Detect which cell encompasses the target text, then output its [X, Y] center coordinate. 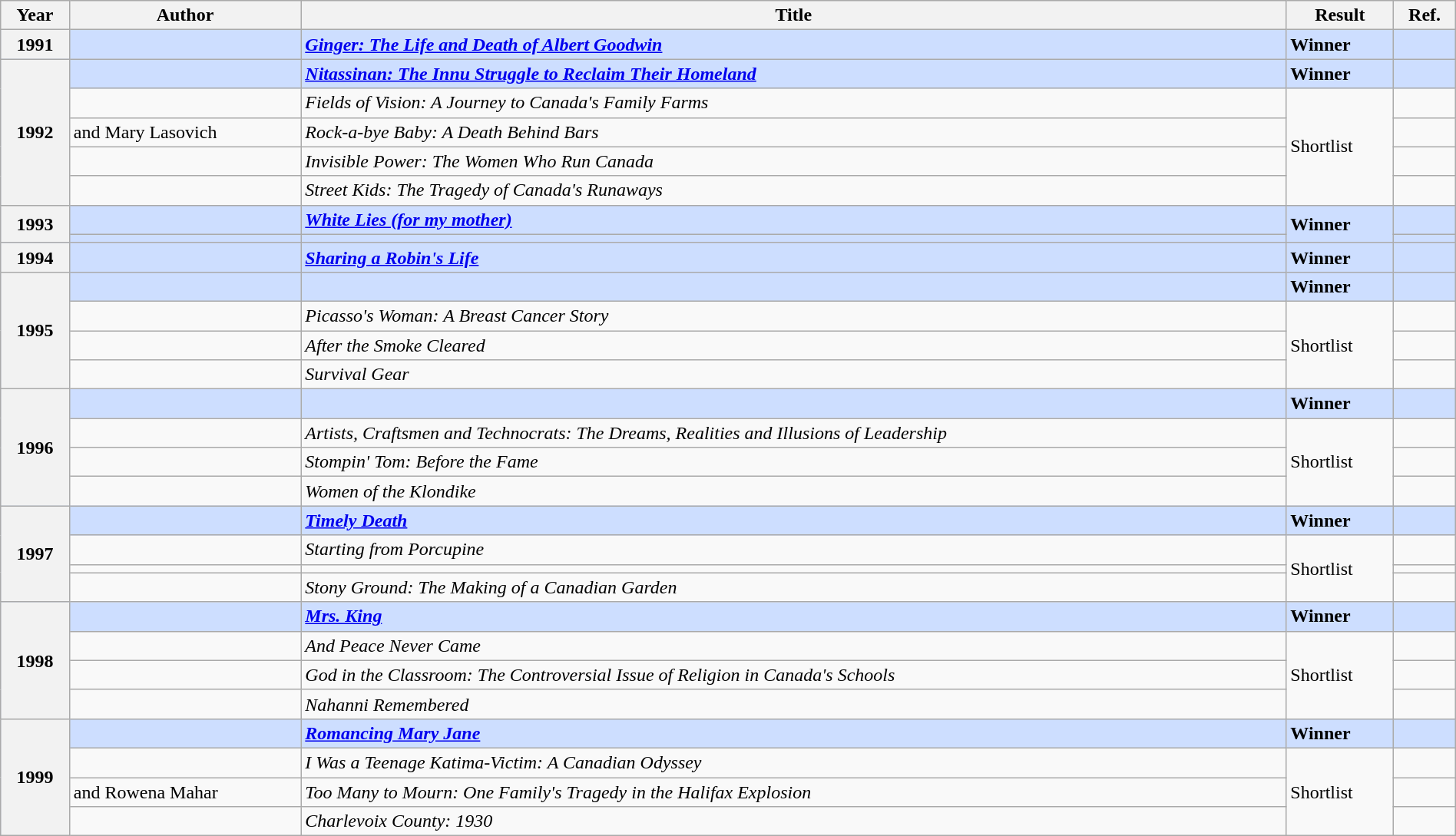
1993 [35, 224]
1991 [35, 45]
Too Many to Mourn: One Family's Tragedy in the Halifax Explosion [794, 791]
Artists, Craftsmen and Technocrats: The Dreams, Realities and Illusions of Leadership [794, 433]
Ginger: The Life and Death of Albert Goodwin [794, 45]
Sharing a Robin's Life [794, 257]
Mrs. King [794, 616]
Fields of Vision: A Journey to Canada's Family Farms [794, 103]
1997 [35, 554]
Romancing Mary Jane [794, 733]
I Was a Teenage Katima-Victim: A Canadian Odyssey [794, 762]
And Peace Never Came [794, 646]
Title [794, 15]
Stompin' Tom: Before the Fame [794, 462]
and Mary Lasovich [185, 132]
After the Smoke Cleared [794, 345]
Women of the Klondike [794, 491]
1996 [35, 448]
Timely Death [794, 520]
1998 [35, 660]
Nahanni Remembered [794, 704]
1992 [35, 132]
Nitassinan: The Innu Struggle to Reclaim Their Homeland [794, 74]
Stony Ground: The Making of a Canadian Garden [794, 587]
Ref. [1425, 15]
Picasso's Woman: A Breast Cancer Story [794, 316]
Survival Gear [794, 375]
1999 [35, 777]
and Rowena Mahar [185, 791]
1995 [35, 330]
Year [35, 15]
Result [1340, 15]
White Lies (for my mother) [794, 220]
1994 [35, 257]
Street Kids: The Tragedy of Canada's Runaways [794, 190]
Invisible Power: The Women Who Run Canada [794, 161]
Starting from Porcupine [794, 550]
Rock-a-bye Baby: A Death Behind Bars [794, 132]
Author [185, 15]
Charlevoix County: 1930 [794, 821]
God in the Classroom: The Controversial Issue of Religion in Canada's Schools [794, 675]
